Identify which cell holds the provided text, then report its (x, y) central coordinate. 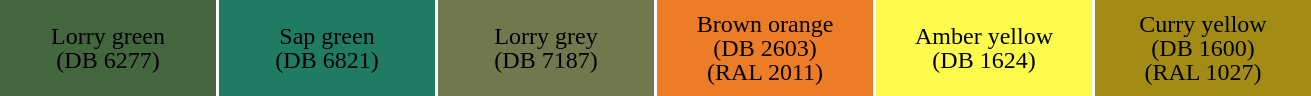
Brown orange(DB 2603)(RAL 2011) (765, 48)
Lorry green(DB 6277) (108, 48)
Sap green(DB 6821) (327, 48)
Lorry grey(DB 7187) (546, 48)
Amber yellow(DB 1624) (984, 48)
Curry yellow(DB 1600)(RAL 1027) (1203, 48)
